Find where the given text appears and provide that cell's center as (X, Y) coordinate. 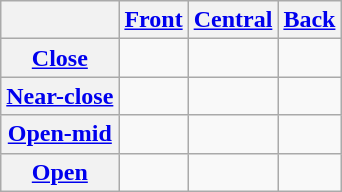
Front (154, 20)
Close (60, 58)
Open-mid (60, 134)
Near-close (60, 96)
Back (310, 20)
Open (60, 172)
Central (233, 20)
